Find where the given text appears and provide that cell's center as (x, y) coordinate. 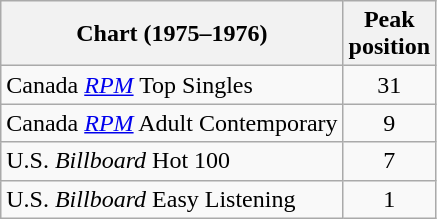
Peakposition (389, 34)
9 (389, 123)
Chart (1975–1976) (172, 34)
Canada RPM Top Singles (172, 85)
7 (389, 161)
1 (389, 199)
U.S. Billboard Easy Listening (172, 199)
U.S. Billboard Hot 100 (172, 161)
Canada RPM Adult Contemporary (172, 123)
31 (389, 85)
